Capture the cell that displays the provided text and extract its [x, y] central coordinate. 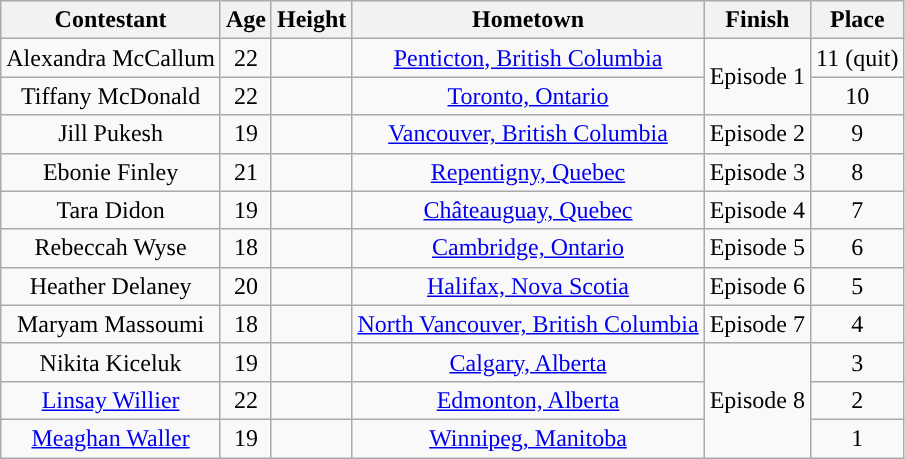
Ebonie Finley [111, 172]
Halifax, Nova Scotia [528, 286]
Episode 1 [757, 77]
Finish [757, 20]
21 [246, 172]
Vancouver, British Columbia [528, 134]
Heather Delaney [111, 286]
Alexandra McCallum [111, 58]
Tara Didon [111, 210]
Linsay Willier [111, 400]
Place [858, 20]
9 [858, 134]
Episode 3 [757, 172]
Repentigny, Quebec [528, 172]
Calgary, Alberta [528, 362]
Hometown [528, 20]
Rebeccah Wyse [111, 248]
Toronto, Ontario [528, 96]
11 (quit) [858, 58]
8 [858, 172]
Nikita Kiceluk [111, 362]
5 [858, 286]
Episode 7 [757, 324]
10 [858, 96]
Winnipeg, Manitoba [528, 438]
Episode 5 [757, 248]
1 [858, 438]
4 [858, 324]
Height [311, 20]
Cambridge, Ontario [528, 248]
2 [858, 400]
Episode 6 [757, 286]
3 [858, 362]
Jill Pukesh [111, 134]
Episode 4 [757, 210]
Meaghan Waller [111, 438]
Contestant [111, 20]
North Vancouver, British Columbia [528, 324]
Maryam Massoumi [111, 324]
Age [246, 20]
Châteauguay, Quebec [528, 210]
Episode 8 [757, 400]
20 [246, 286]
Edmonton, Alberta [528, 400]
Penticton, British Columbia [528, 58]
Tiffany McDonald [111, 96]
Episode 2 [757, 134]
7 [858, 210]
6 [858, 248]
